Capture the cell that displays the provided text and extract its [x, y] central coordinate. 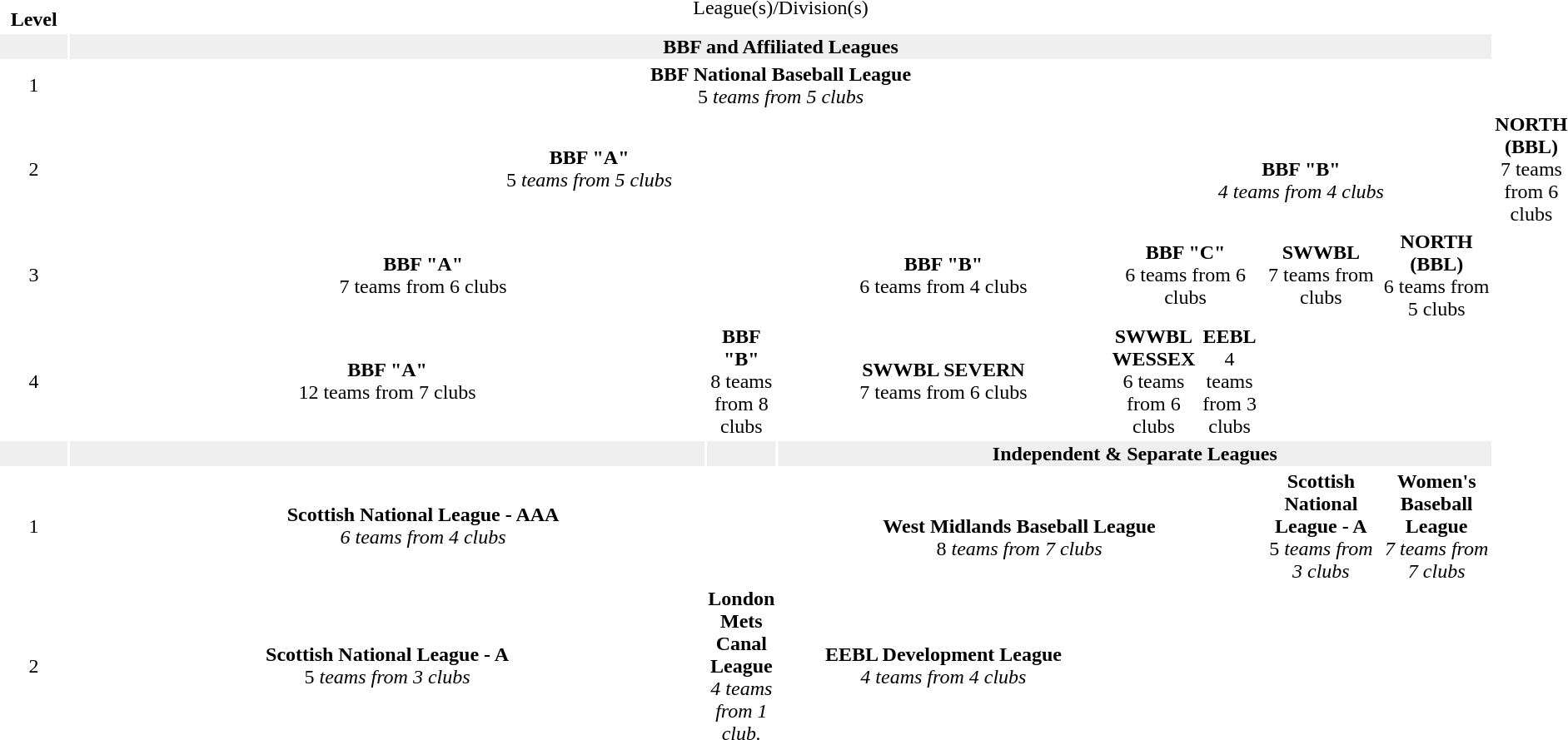
SWWBL WESSEX6 teams from 6 clubs [1154, 381]
BBF and Affiliated Leagues [781, 47]
BBF "B"8 teams from 8 clubs [741, 381]
3 [33, 275]
BBF "C"6 teams from 6 clubs [1186, 275]
Independent & Separate Leagues [1135, 454]
West Midlands Baseball League 8 teams from 7 clubs [1019, 526]
BBF "A"7 teams from 6 clubs [423, 275]
BBF "A"12 teams from 7 clubs [387, 381]
BBF "B"6 teams from 4 clubs [943, 275]
BBF "B" 4 teams from 4 clubs [1301, 169]
EEBL4 teams from 3 clubs [1229, 381]
Scottish National League - AAA6 teams from 4 clubs [423, 526]
Scottish National League - A5 teams from 3 clubs [1321, 526]
Women's Baseball League7 teams from 7 clubs [1437, 526]
4 [33, 381]
NORTH (BBL)6 teams from 5 clubs [1437, 275]
BBF "A"5 teams from 5 clubs [590, 169]
BBF National Baseball League5 teams from 5 clubs [781, 85]
SWWBL7 teams from clubs [1321, 275]
SWWBL SEVERN7 teams from 6 clubs [943, 381]
2 [33, 169]
